Return (x, y) of the center of cell containing provided text 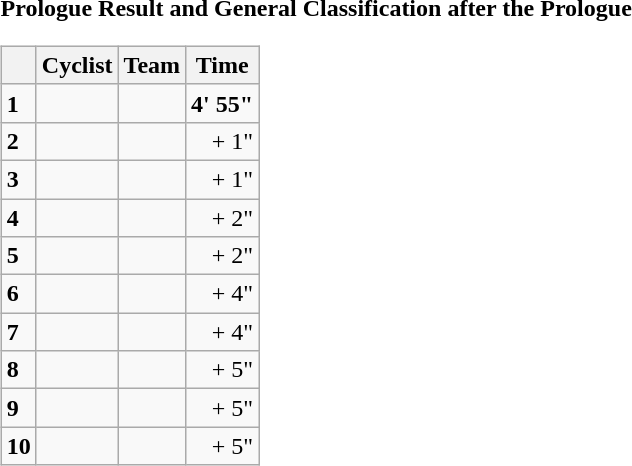
1 (18, 103)
8 (18, 370)
7 (18, 332)
5 (18, 256)
Cyclist (77, 65)
3 (18, 179)
6 (18, 294)
Time (222, 65)
4 (18, 217)
4' 55" (222, 103)
2 (18, 141)
10 (18, 446)
9 (18, 408)
Team (152, 65)
